Identify which cell holds the provided text, then report its (X, Y) central coordinate. 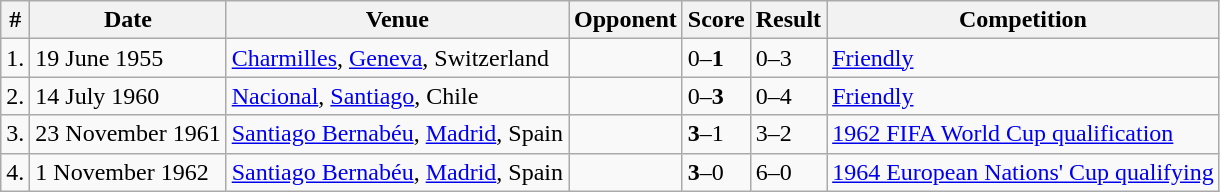
1962 FIFA World Cup qualification (1024, 134)
1964 European Nations' Cup qualifying (1024, 172)
Date (128, 20)
0–1 (716, 58)
3–0 (716, 172)
6–0 (788, 172)
Nacional, Santiago, Chile (397, 96)
19 June 1955 (128, 58)
3–2 (788, 134)
2. (16, 96)
Charmilles, Geneva, Switzerland (397, 58)
23 November 1961 (128, 134)
Opponent (626, 20)
1. (16, 58)
# (16, 20)
Result (788, 20)
0–4 (788, 96)
4. (16, 172)
Competition (1024, 20)
14 July 1960 (128, 96)
1 November 1962 (128, 172)
3–1 (716, 134)
3. (16, 134)
Venue (397, 20)
Score (716, 20)
